Find where the given text appears and provide that cell's center as [x, y] coordinate. 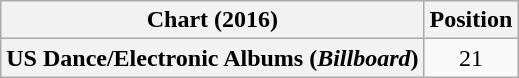
21 [471, 58]
Chart (2016) [212, 20]
US Dance/Electronic Albums (Billboard) [212, 58]
Position [471, 20]
